Return the [X, Y] coordinate for the center point of the cell that contains the specified text.  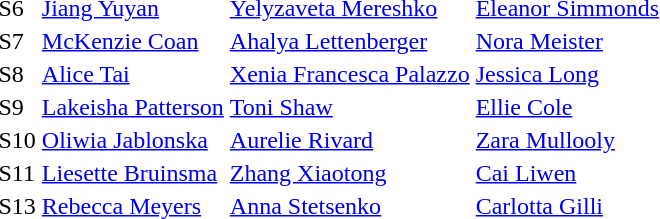
Nora Meister [567, 41]
Jessica Long [567, 74]
McKenzie Coan [132, 41]
Cai Liwen [567, 173]
Toni Shaw [350, 107]
Alice Tai [132, 74]
Ellie Cole [567, 107]
Oliwia Jablonska [132, 140]
Ahalya Lettenberger [350, 41]
Zhang Xiaotong [350, 173]
Aurelie Rivard [350, 140]
Liesette Bruinsma [132, 173]
Zara Mullooly [567, 140]
Xenia Francesca Palazzo [350, 74]
Lakeisha Patterson [132, 107]
